Determine the (x, y) coordinate at the center of the cell enclosing the given text.  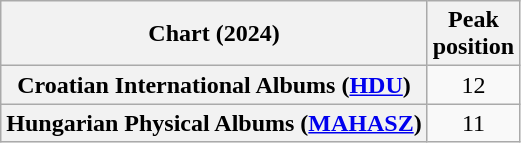
Croatian International Albums (HDU) (214, 85)
Peak position (473, 34)
11 (473, 123)
Chart (2024) (214, 34)
Hungarian Physical Albums (MAHASZ) (214, 123)
12 (473, 85)
